From the cell containing the given text, extract its center point as (x, y) coordinate. 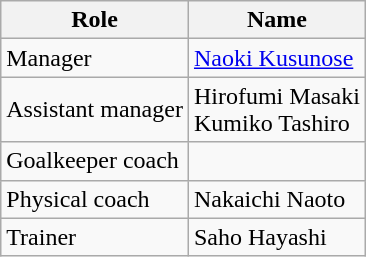
Manager (95, 58)
Name (276, 20)
Trainer (95, 237)
Physical coach (95, 199)
Naoki Kusunose (276, 58)
Saho Hayashi (276, 237)
Assistant manager (95, 110)
Hirofumi Masaki Kumiko Tashiro (276, 110)
Role (95, 20)
Goalkeeper coach (95, 161)
Nakaichi Naoto (276, 199)
